For the text-containing cell, return its midpoint in [x, y] coordinate format. 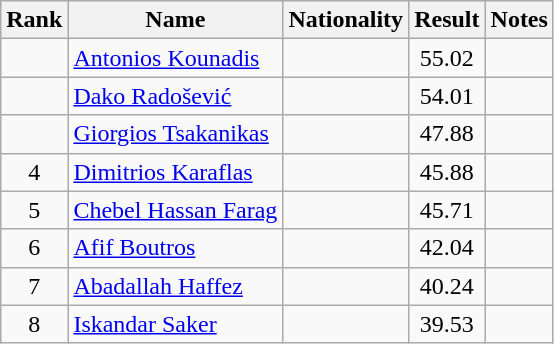
Rank [34, 20]
Afif Boutros [176, 248]
Antonios Kounadis [176, 58]
Iskandar Saker [176, 324]
42.04 [447, 248]
Nationality [346, 20]
8 [34, 324]
7 [34, 286]
40.24 [447, 286]
39.53 [447, 324]
6 [34, 248]
45.71 [447, 210]
54.01 [447, 96]
Dimitrios Karaflas [176, 172]
55.02 [447, 58]
Result [447, 20]
Dako Radošević [176, 96]
Abadallah Haffez [176, 286]
Chebel Hassan Farag [176, 210]
Notes [519, 20]
47.88 [447, 134]
Name [176, 20]
Giorgios Tsakanikas [176, 134]
45.88 [447, 172]
4 [34, 172]
5 [34, 210]
